For the text-containing cell, return its midpoint in [x, y] coordinate format. 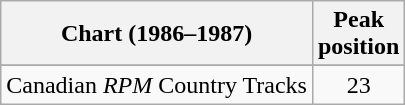
Chart (1986–1987) [157, 34]
23 [358, 85]
Canadian RPM Country Tracks [157, 85]
Peakposition [358, 34]
